Detect which cell encompasses the target text, then output its [X, Y] center coordinate. 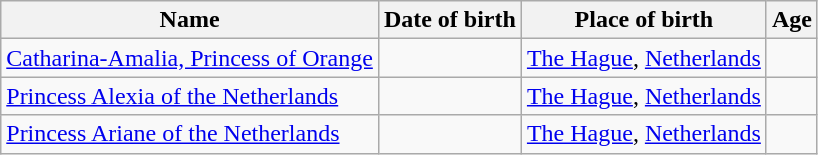
Date of birth [450, 20]
Place of birth [644, 20]
Name [190, 20]
Age [792, 20]
Catharina-Amalia, Princess of Orange [190, 58]
Princess Ariane of the Netherlands [190, 134]
Princess Alexia of the Netherlands [190, 96]
